Output the (x, y) coordinate of the center of the cell containing the given text.  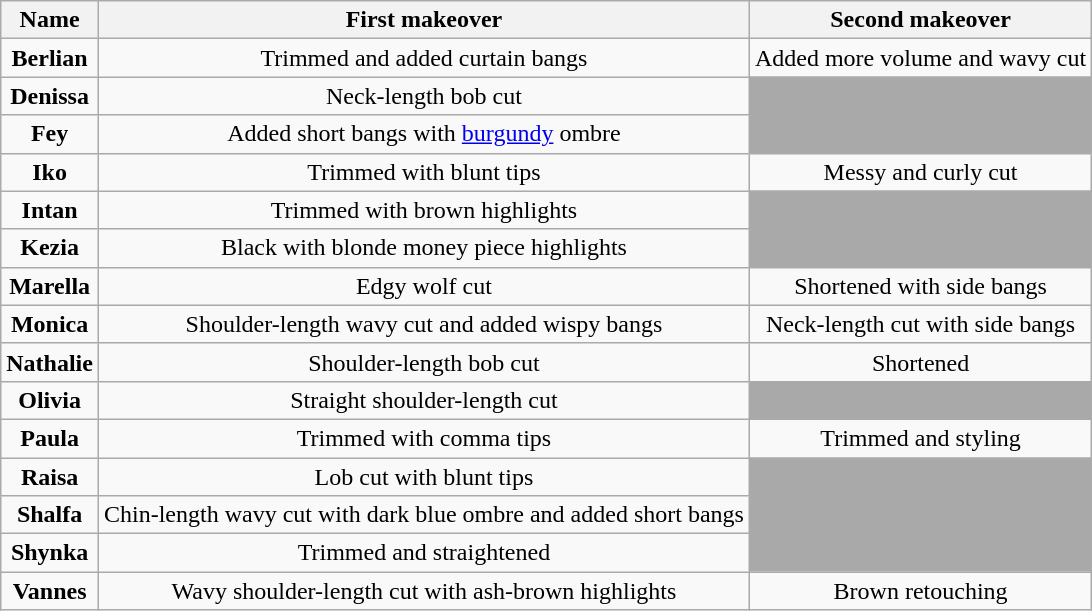
Vannes (50, 591)
Shortened with side bangs (920, 286)
Neck-length cut with side bangs (920, 324)
Olivia (50, 400)
Paula (50, 438)
Neck-length bob cut (424, 96)
Added short bangs with burgundy ombre (424, 134)
Nathalie (50, 362)
Name (50, 20)
Straight shoulder-length cut (424, 400)
First makeover (424, 20)
Edgy wolf cut (424, 286)
Chin-length wavy cut with dark blue ombre and added short bangs (424, 515)
Shoulder-length bob cut (424, 362)
Intan (50, 210)
Trimmed and added curtain bangs (424, 58)
Monica (50, 324)
Fey (50, 134)
Lob cut with blunt tips (424, 477)
Trimmed with brown highlights (424, 210)
Shalfa (50, 515)
Raisa (50, 477)
Shortened (920, 362)
Marella (50, 286)
Trimmed with comma tips (424, 438)
Iko (50, 172)
Second makeover (920, 20)
Shoulder-length wavy cut and added wispy bangs (424, 324)
Black with blonde money piece highlights (424, 248)
Kezia (50, 248)
Berlian (50, 58)
Trimmed and straightened (424, 553)
Messy and curly cut (920, 172)
Denissa (50, 96)
Trimmed with blunt tips (424, 172)
Added more volume and wavy cut (920, 58)
Wavy shoulder-length cut with ash-brown highlights (424, 591)
Trimmed and styling (920, 438)
Brown retouching (920, 591)
Shynka (50, 553)
